Extract the (X, Y) coordinate from the center of the cell holding the provided text.  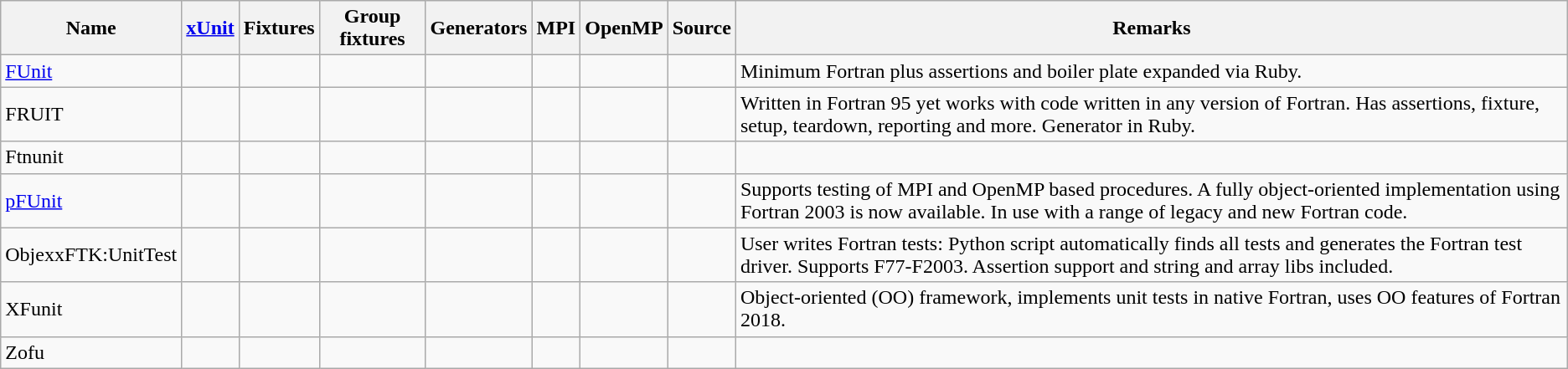
pFUnit (91, 201)
OpenMP (624, 28)
Name (91, 28)
Source (702, 28)
XFunit (91, 310)
xUnit (210, 28)
Minimum Fortran plus assertions and boiler plate expanded via Ruby. (1151, 71)
Group fixtures (372, 28)
Generators (479, 28)
MPI (556, 28)
FUnit (91, 71)
FRUIT (91, 114)
Object-oriented (OO) framework, implements unit tests in native Fortran, uses OO features of Fortran 2018. (1151, 310)
Ftnunit (91, 157)
Fixtures (279, 28)
Zofu (91, 352)
Remarks (1151, 28)
ObjexxFTK:UnitTest (91, 254)
